Return (X, Y) of the center of cell containing provided text 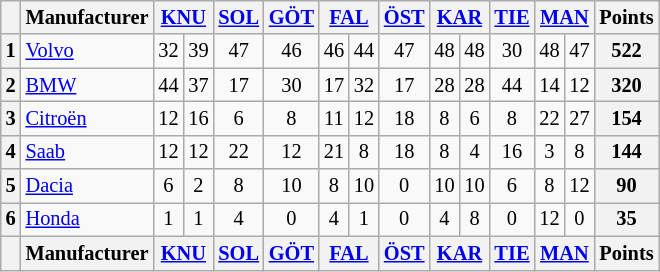
90 (626, 186)
Volvo (88, 51)
144 (626, 152)
Citroën (88, 118)
35 (626, 219)
522 (626, 51)
Dacia (88, 186)
Saab (88, 152)
5 (11, 186)
154 (626, 118)
11 (334, 118)
Honda (88, 219)
14 (549, 85)
BMW (88, 85)
39 (198, 51)
320 (626, 85)
27 (579, 118)
37 (198, 85)
21 (334, 152)
